Return [X, Y] of the center of cell containing provided text 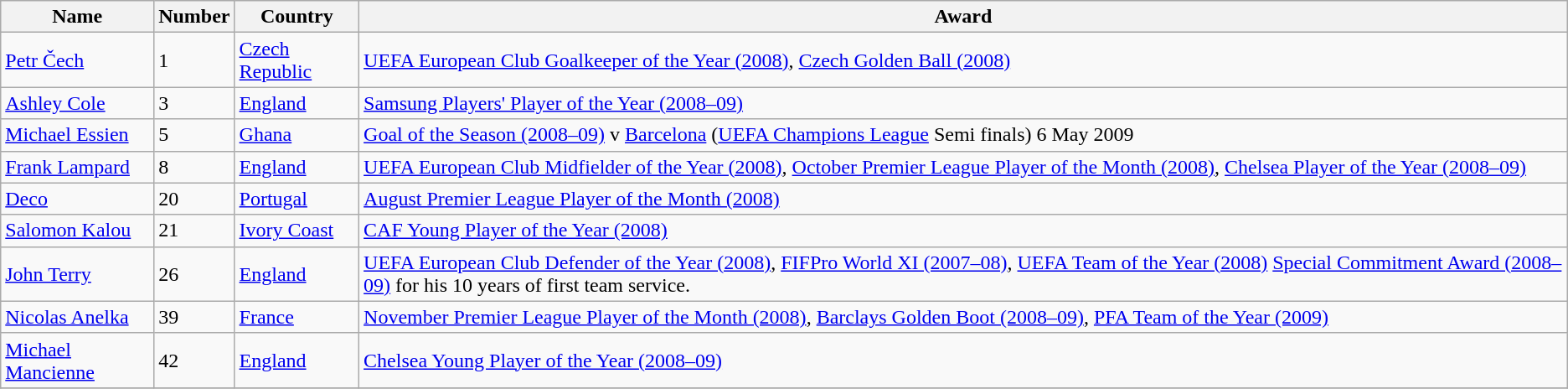
Nicolas Anelka [77, 317]
Portugal [297, 199]
42 [194, 360]
Ivory Coast [297, 231]
Petr Čech [77, 60]
November Premier League Player of the Month (2008), Barclays Golden Boot (2008–09), PFA Team of the Year (2009) [963, 317]
Samsung Players' Player of the Year (2008–09) [963, 103]
August Premier League Player of the Month (2008) [963, 199]
France [297, 317]
26 [194, 273]
1 [194, 60]
Number [194, 17]
3 [194, 103]
Michael Essien [77, 135]
Goal of the Season (2008–09) v Barcelona (UEFA Champions League Semi finals) 6 May 2009 [963, 135]
21 [194, 231]
UEFA European Club Goalkeeper of the Year (2008), Czech Golden Ball (2008) [963, 60]
8 [194, 167]
Award [963, 17]
Salomon Kalou [77, 231]
Ashley Cole [77, 103]
Ghana [297, 135]
5 [194, 135]
UEFA European Club Midfielder of the Year (2008), October Premier League Player of the Month (2008), Chelsea Player of the Year (2008–09) [963, 167]
Country [297, 17]
Michael Mancienne [77, 360]
Name [77, 17]
Frank Lampard [77, 167]
20 [194, 199]
CAF Young Player of the Year (2008) [963, 231]
Chelsea Young Player of the Year (2008–09) [963, 360]
Deco [77, 199]
Czech Republic [297, 60]
39 [194, 317]
John Terry [77, 273]
